Detect which cell encompasses the target text, then output its [x, y] center coordinate. 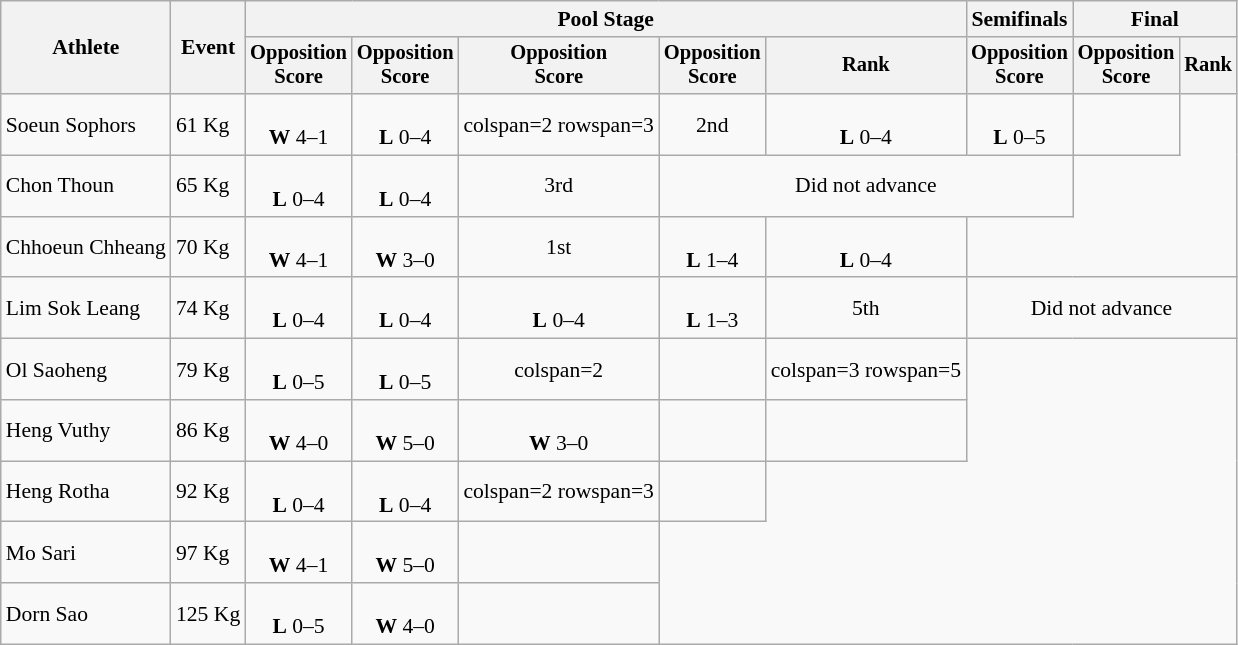
79 Kg [208, 370]
Final [1155, 19]
colspan=3 rowspan=5 [866, 370]
65 Kg [208, 186]
Chon Thoun [86, 186]
Event [208, 48]
86 Kg [208, 430]
colspan=2 [558, 370]
Mo Sari [86, 552]
Semifinals [1020, 19]
Athlete [86, 48]
L 1–3 [712, 308]
Soeun Sophors [86, 124]
92 Kg [208, 492]
5th [866, 308]
97 Kg [208, 552]
L 1–4 [712, 248]
1st [558, 248]
70 Kg [208, 248]
125 Kg [208, 614]
2nd [712, 124]
Lim Sok Leang [86, 308]
Heng Rotha [86, 492]
3rd [558, 186]
74 Kg [208, 308]
Pool Stage [606, 19]
Chhoeun Chheang [86, 248]
Dorn Sao [86, 614]
61 Kg [208, 124]
Heng Vuthy [86, 430]
Ol Saoheng [86, 370]
